Pinpoint the cell where the given text exists, returning its (X, Y) midpoint coordinate. 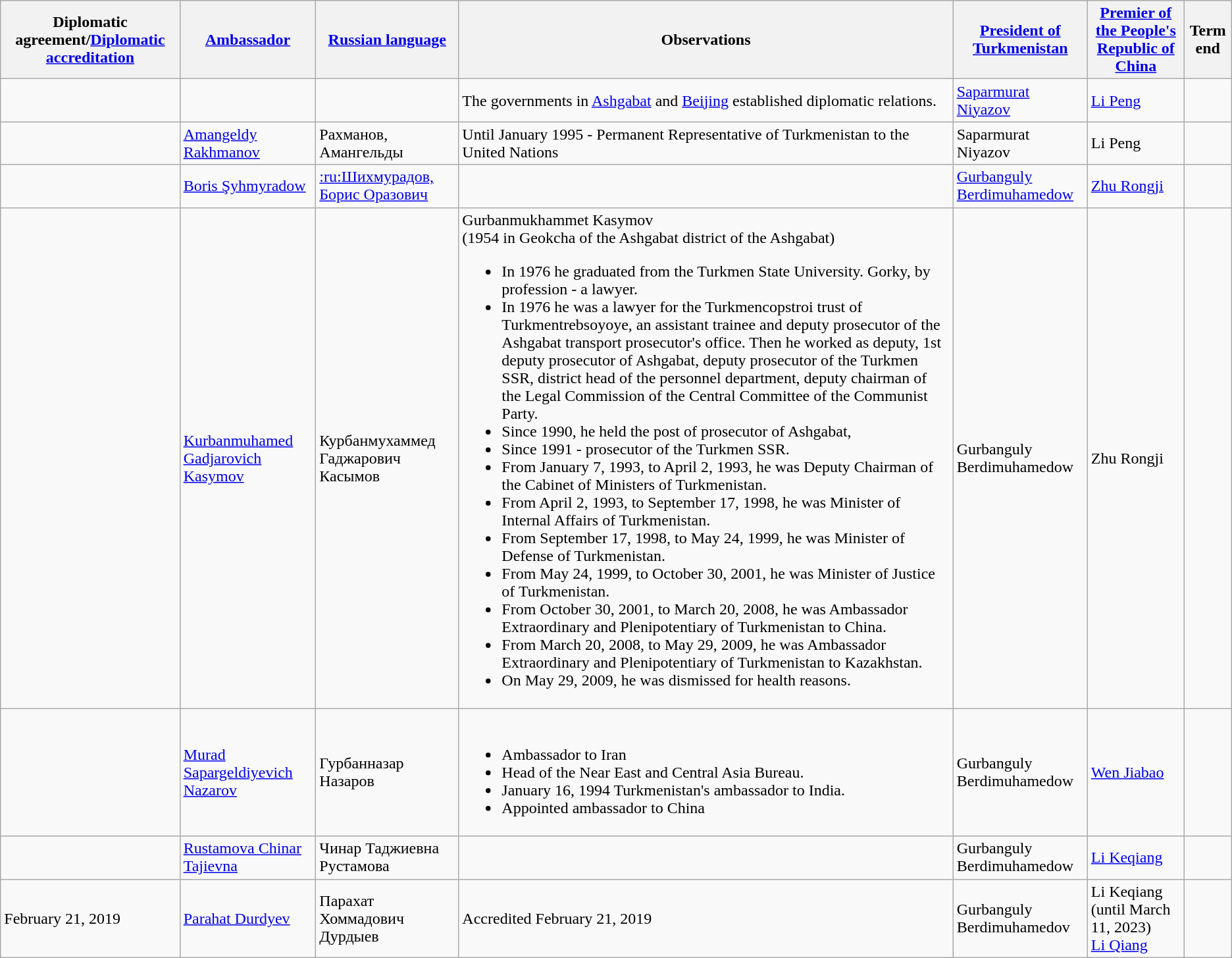
Kurbanmuhamed Gadjarovich Kasymov (247, 458)
Гурбанназар Назаров (387, 772)
Accredited February 21, 2019 (706, 918)
The governments in Ashgabat and Beijing established diplomatic relations. (706, 100)
Ambassador to IranHead of the Near East and Central Asia Bureau.January 16, 1994 Turkmenistan's ambassador to India.Appointed ambassador to China (706, 772)
Premier of the People's Republic of China (1136, 40)
Wen Jiabao (1136, 772)
Diplomatic agreement/Diplomatic accreditation (90, 40)
Курбанмухаммед Гаджарович Касымов (387, 458)
Amangeldy Rakhmanov (247, 144)
Parahat Durdyev (247, 918)
Russian language (387, 40)
Li Keqiang (1136, 857)
Until January 1995 - Permanent Representative of Turkmenistan to the United Nations (706, 144)
President of Turkmenistan (1020, 40)
Observations (706, 40)
Rustamova Chinar Tajievna (247, 857)
:ru:Шихмурадов, Борис Оразович (387, 186)
Term end (1208, 40)
Boris Şyhmyradow (247, 186)
Ambassador (247, 40)
Рахманов, Амангельды (387, 144)
Чинар Таджиевна Рустамова (387, 857)
Gurbanguly Berdimuhamedov (1020, 918)
Li Keqiang (until March 11, 2023)Li Qiang (1136, 918)
February 21, 2019 (90, 918)
Murad Sapargeldiyevich Nazarov (247, 772)
Парахат Хоммадович Дурдыев (387, 918)
